Return the [X, Y] coordinate for the center point of the cell that contains the specified text.  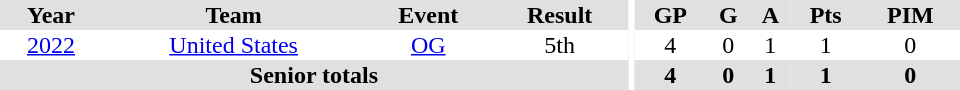
5th [560, 45]
PIM [910, 15]
Team [234, 15]
2022 [51, 45]
G [728, 15]
OG [428, 45]
GP [670, 15]
Event [428, 15]
Pts [826, 15]
United States [234, 45]
Senior totals [314, 75]
A [770, 15]
Year [51, 15]
Result [560, 15]
